Provide the (X, Y) coordinate of the cell's center where the given text is located.  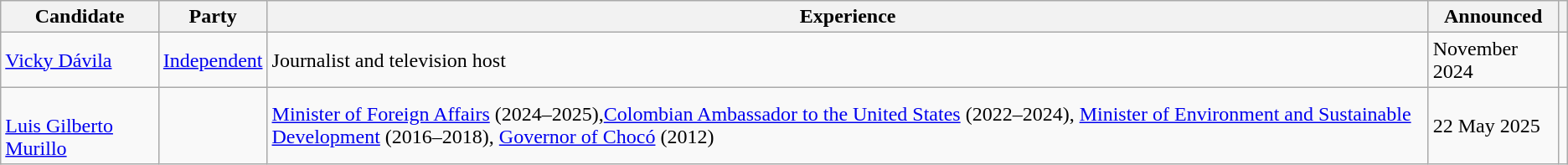
Luis Gilberto Murillo (80, 126)
Experience (848, 17)
Candidate (80, 17)
Party (213, 17)
22 May 2025 (1493, 126)
Journalist and television host (848, 60)
Announced (1493, 17)
November 2024 (1493, 60)
Vicky Dávila (80, 60)
Independent (213, 60)
